Identify which cell holds the provided text, then report its (x, y) central coordinate. 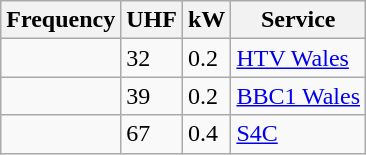
0.4 (206, 134)
Service (298, 20)
kW (206, 20)
UHF (152, 20)
32 (152, 58)
S4C (298, 134)
Frequency (61, 20)
BBC1 Wales (298, 96)
HTV Wales (298, 58)
39 (152, 96)
67 (152, 134)
